For the text-containing cell, return its midpoint in (x, y) coordinate format. 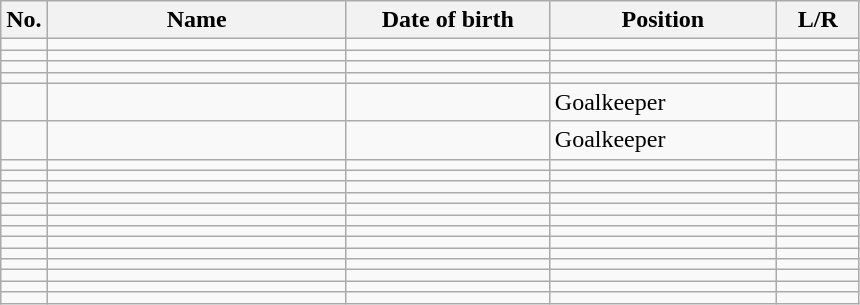
No. (24, 20)
Position (662, 20)
L/R (818, 20)
Name (196, 20)
Date of birth (448, 20)
